Return the (x, y) coordinate for the center point of the cell that contains the specified text.  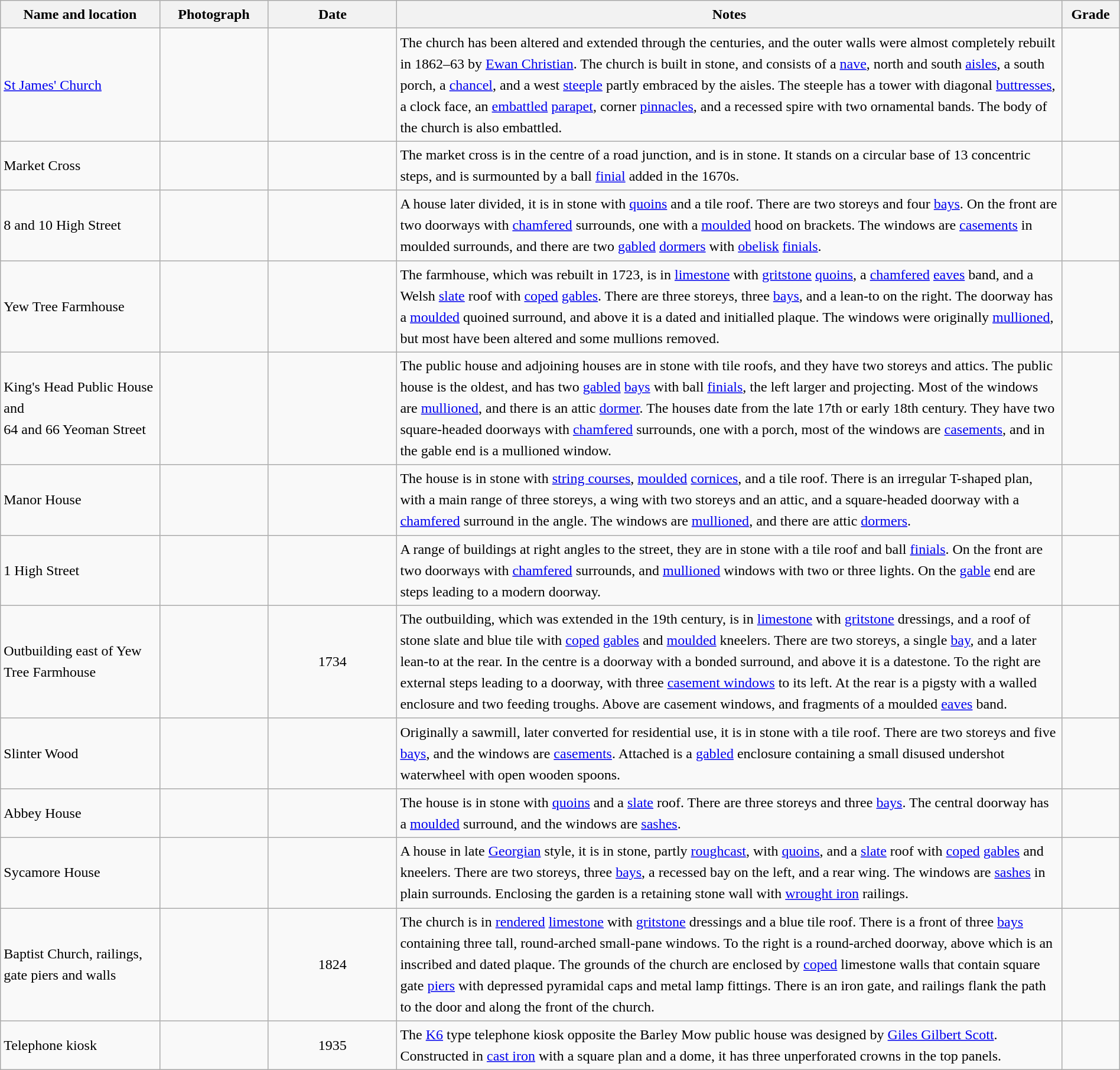
Outbuilding east of Yew Tree Farmhouse (80, 661)
Slinter Wood (80, 753)
Yew Tree Farmhouse (80, 306)
Notes (729, 14)
Manor House (80, 500)
Abbey House (80, 813)
St James' Church (80, 85)
1824 (333, 965)
Name and location (80, 14)
Telephone kiosk (80, 1045)
8 and 10 High Street (80, 226)
Grade (1090, 14)
1 High Street (80, 570)
Photograph (214, 14)
1734 (333, 661)
Baptist Church, railings, gate piers and walls (80, 965)
Sycamore House (80, 873)
Market Cross (80, 165)
King's Head Public House and64 and 66 Yeoman Street (80, 409)
1935 (333, 1045)
Date (333, 14)
